Pinpoint the cell where the given text exists, returning its [X, Y] midpoint coordinate. 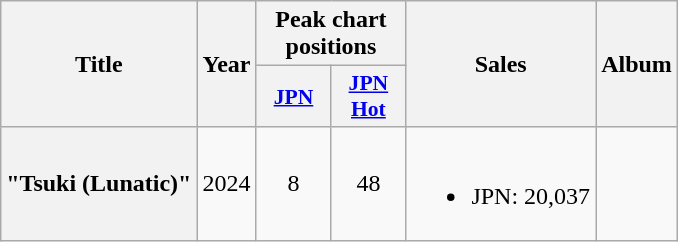
Sales [501, 64]
Title [99, 64]
JPN [294, 96]
Album [637, 64]
JPNHot [368, 96]
JPN: 20,037 [501, 184]
48 [368, 184]
"Tsuki (Lunatic)" [99, 184]
2024 [226, 184]
Year [226, 64]
8 [294, 184]
Peak chart positions [331, 34]
